Search for the cell housing the specified text and yield its (X, Y) center coordinate. 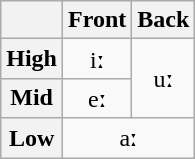
eː (98, 98)
aː (129, 138)
iː (98, 59)
Mid (32, 98)
Back (164, 20)
Low (32, 138)
uː (164, 78)
Front (98, 20)
High (32, 59)
